Scan for the cell matching the given text and deliver its (x, y) coordinate at center. 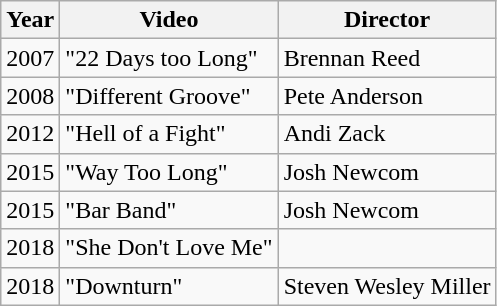
"Bar Band" (169, 210)
Pete Anderson (387, 96)
Year (30, 20)
"Hell of a Fight" (169, 134)
"Downturn" (169, 286)
"She Don't Love Me" (169, 248)
"Way Too Long" (169, 172)
Steven Wesley Miller (387, 286)
2012 (30, 134)
Brennan Reed (387, 58)
"Different Groove" (169, 96)
Director (387, 20)
Video (169, 20)
2008 (30, 96)
"22 Days too Long" (169, 58)
2007 (30, 58)
Andi Zack (387, 134)
